Locate the cell with the specified text and output its [X, Y] center coordinate. 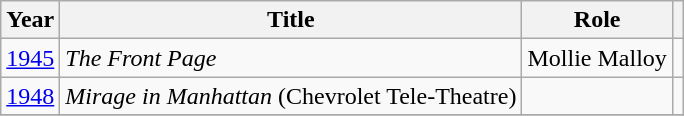
1948 [30, 96]
Year [30, 20]
Title [291, 20]
Mollie Malloy [597, 58]
Role [597, 20]
1945 [30, 58]
Mirage in Manhattan (Chevrolet Tele-Theatre) [291, 96]
The Front Page [291, 58]
